Detect which cell encompasses the target text, then output its (x, y) center coordinate. 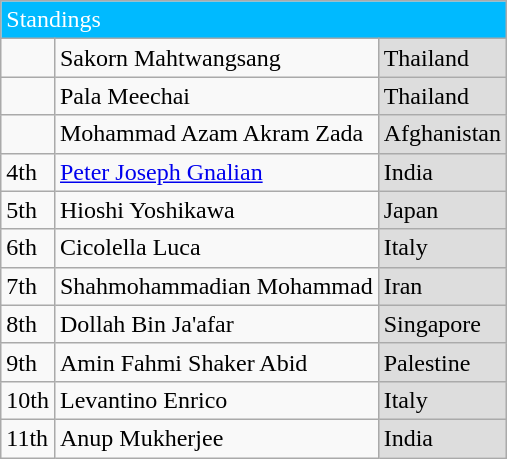
Hioshi Yoshikawa (216, 210)
Mohammad Azam Akram Zada (216, 134)
Shahmohammadian Mohammad (216, 286)
Standings (254, 20)
4th (28, 172)
Palestine (442, 362)
Japan (442, 210)
6th (28, 248)
11th (28, 438)
5th (28, 210)
Afghanistan (442, 134)
Singapore (442, 324)
Sakorn Mahtwangsang (216, 58)
9th (28, 362)
10th (28, 400)
8th (28, 324)
Levantino Enrico (216, 400)
Iran (442, 286)
Dollah Bin Ja'afar (216, 324)
Cicolella Luca (216, 248)
7th (28, 286)
Amin Fahmi Shaker Abid (216, 362)
Pala Meechai (216, 96)
Peter Joseph Gnalian (216, 172)
Anup Mukherjee (216, 438)
